Output the (X, Y) coordinate of the center of the cell containing the given text.  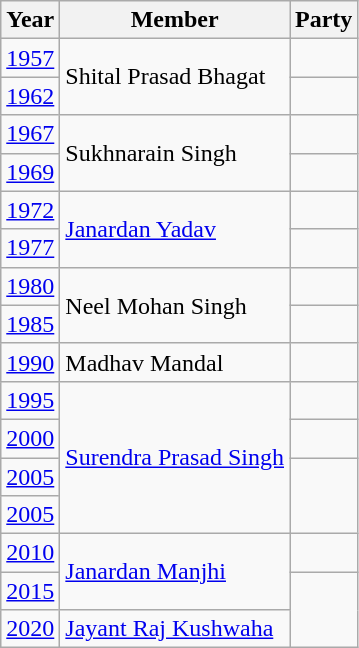
Surendra Prasad Singh (175, 457)
1995 (30, 400)
1969 (30, 172)
1980 (30, 286)
Madhav Mandal (175, 362)
1957 (30, 58)
2015 (30, 591)
Year (30, 20)
Neel Mohan Singh (175, 305)
2000 (30, 438)
1990 (30, 362)
Jayant Raj Kushwaha (175, 629)
Janardan Yadav (175, 229)
Shital Prasad Bhagat (175, 77)
1962 (30, 96)
1967 (30, 134)
2010 (30, 553)
2020 (30, 629)
Member (175, 20)
1977 (30, 248)
1972 (30, 210)
Sukhnarain Singh (175, 153)
1985 (30, 324)
Party (324, 20)
Janardan Manjhi (175, 572)
